Locate the cell with the specified text and output its [x, y] center coordinate. 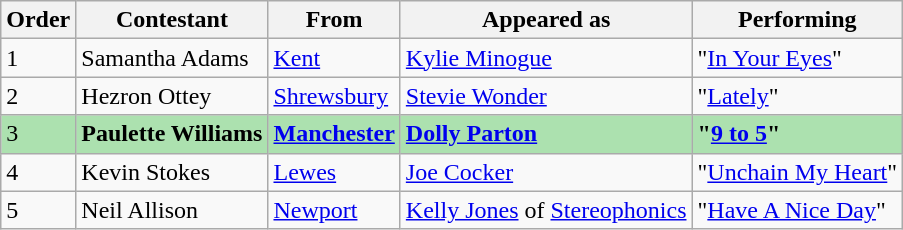
Manchester [334, 134]
Stevie Wonder [546, 96]
Dolly Parton [546, 134]
Neil Allison [172, 210]
"Unchain My Heart" [798, 172]
Shrewsbury [334, 96]
"Have A Nice Day" [798, 210]
Performing [798, 20]
Kent [334, 58]
Kevin Stokes [172, 172]
Newport [334, 210]
"Lately" [798, 96]
Kelly Jones of Stereophonics [546, 210]
Joe Cocker [546, 172]
Hezron Ottey [172, 96]
3 [38, 134]
"In Your Eyes" [798, 58]
Appeared as [546, 20]
Paulette Williams [172, 134]
"9 to 5" [798, 134]
Samantha Adams [172, 58]
Order [38, 20]
From [334, 20]
5 [38, 210]
Lewes [334, 172]
Contestant [172, 20]
Kylie Minogue [546, 58]
2 [38, 96]
4 [38, 172]
1 [38, 58]
